Extract the [X, Y] coordinate from the center of the cell holding the provided text.  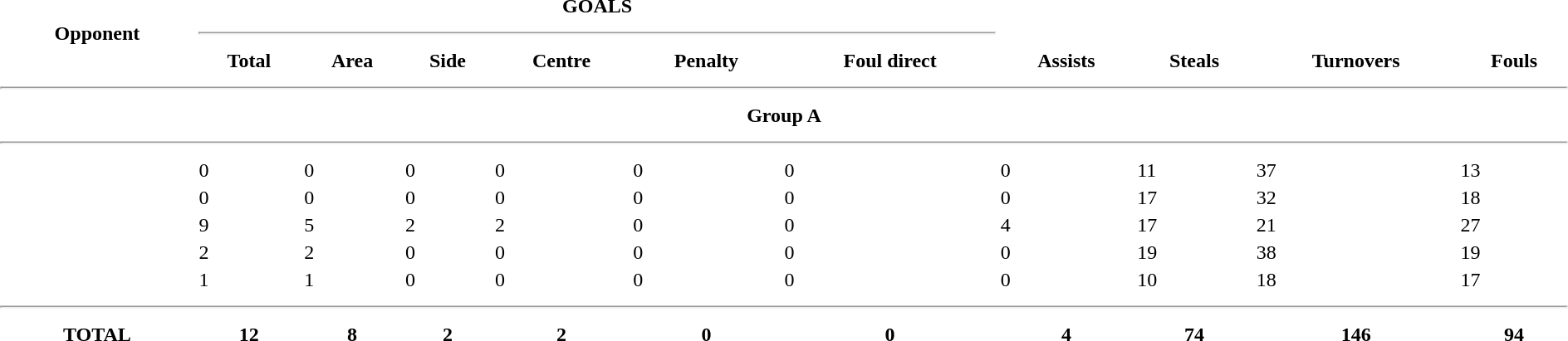
10 [1194, 280]
37 [1355, 170]
4 [1066, 225]
Centre [561, 61]
5 [352, 225]
Foul direct [890, 61]
Area [352, 61]
Side [447, 61]
19 [1194, 252]
38 [1355, 252]
Total [249, 61]
18 [1355, 280]
9 [249, 225]
32 [1355, 197]
Penalty [706, 61]
11 [1194, 170]
21 [1355, 225]
